Locate the cell with the specified text and output its [X, Y] center coordinate. 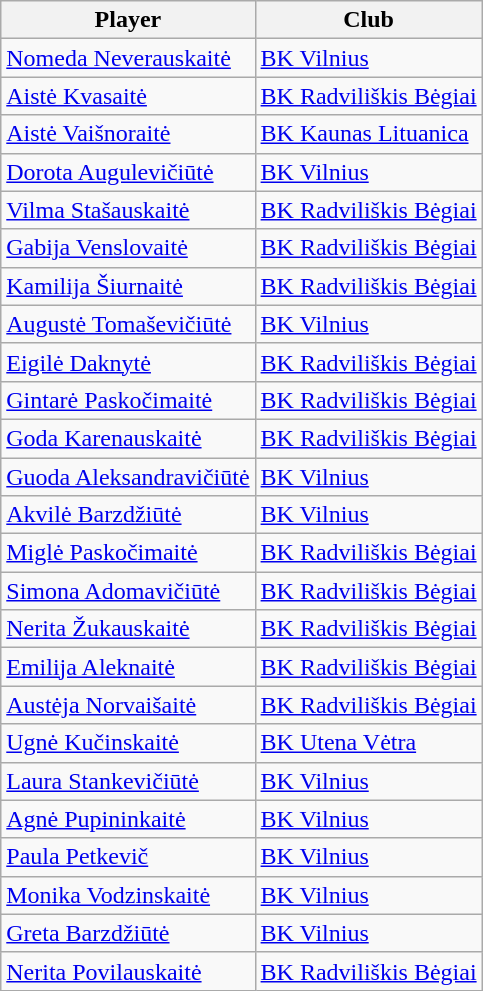
Aistė Vaišnoraitė [128, 134]
Aistė Kvasaitė [128, 96]
Gintarė Paskočimaitė [128, 400]
Emilija Aleknaitė [128, 667]
Greta Barzdžiūtė [128, 933]
Club [368, 20]
Laura Stankevičiūtė [128, 781]
Eigilė Daknytė [128, 362]
Player [128, 20]
Simona Adomavičiūtė [128, 591]
Nomeda Neverauskaitė [128, 58]
Guoda Aleksandravičiūtė [128, 477]
Austėja Norvaišaitė [128, 705]
Gabija Venslovaitė [128, 248]
Nerita Žukauskaitė [128, 629]
BK Kaunas Lituanica [368, 134]
Dorota Augulevičiūtė [128, 172]
Goda Karenauskaitė [128, 438]
BK Utena Vėtra [368, 743]
Paula Petkevič [128, 857]
Augustė Tomaševičiūtė [128, 324]
Ugnė Kučinskaitė [128, 743]
Miglė Paskočimaitė [128, 553]
Agnė Pupininkaitė [128, 819]
Vilma Stašauskaitė [128, 210]
Nerita Povilauskaitė [128, 971]
Monika Vodzinskaitė [128, 895]
Akvilė Barzdžiūtė [128, 515]
Kamilija Šiurnaitė [128, 286]
